Return [x, y] of the center of cell containing provided text 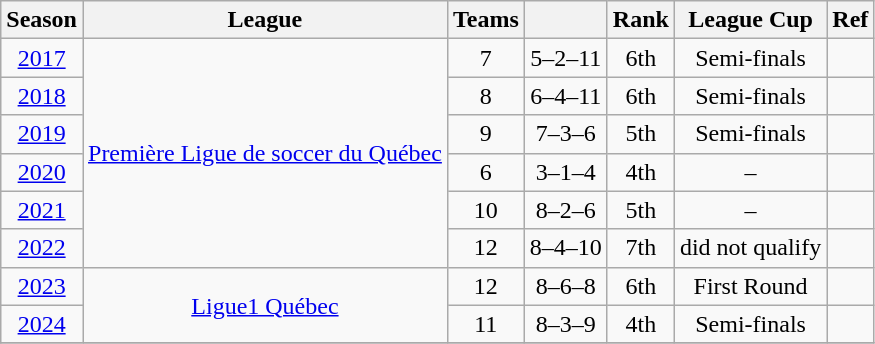
2023 [42, 286]
Ligue1 Québec [264, 305]
5–2–11 [566, 58]
2018 [42, 96]
did not qualify [750, 248]
8–6–8 [566, 286]
Première Ligue de soccer du Québec [264, 153]
8–2–6 [566, 210]
2021 [42, 210]
7–3–6 [566, 134]
Rank [640, 20]
7th [640, 248]
League [264, 20]
League Cup [750, 20]
7 [486, 58]
10 [486, 210]
2022 [42, 248]
Teams [486, 20]
2019 [42, 134]
Season [42, 20]
8–4–10 [566, 248]
6 [486, 172]
6–4–11 [566, 96]
2017 [42, 58]
Ref [850, 20]
3–1–4 [566, 172]
First Round [750, 286]
2024 [42, 324]
2020 [42, 172]
9 [486, 134]
8–3–9 [566, 324]
11 [486, 324]
8 [486, 96]
